Extract the (X, Y) coordinate from the center of the cell holding the provided text.  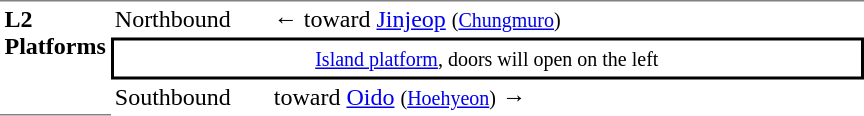
Island platform, doors will open on the left (486, 59)
Northbound (190, 19)
L2Platforms (55, 58)
← toward Jinjeop (Chungmuro) (566, 19)
toward Oido (Hoehyeon) → (566, 98)
Southbound (190, 98)
